Scan for the cell matching the given text and deliver its [X, Y] coordinate at center. 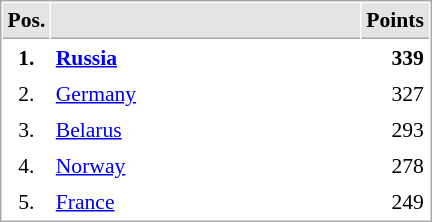
5. [26, 201]
Pos. [26, 21]
Belarus [206, 129]
2. [26, 93]
France [206, 201]
278 [396, 165]
4. [26, 165]
1. [26, 57]
293 [396, 129]
Russia [206, 57]
Germany [206, 93]
339 [396, 57]
3. [26, 129]
327 [396, 93]
249 [396, 201]
Norway [206, 165]
Points [396, 21]
